Return the [x, y] coordinate for the center point of the cell that contains the specified text.  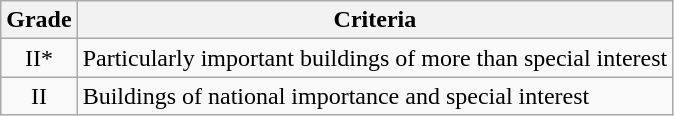
Buildings of national importance and special interest [375, 96]
II [39, 96]
Criteria [375, 20]
Grade [39, 20]
II* [39, 58]
Particularly important buildings of more than special interest [375, 58]
